Locate the cell with the specified text and output its [X, Y] center coordinate. 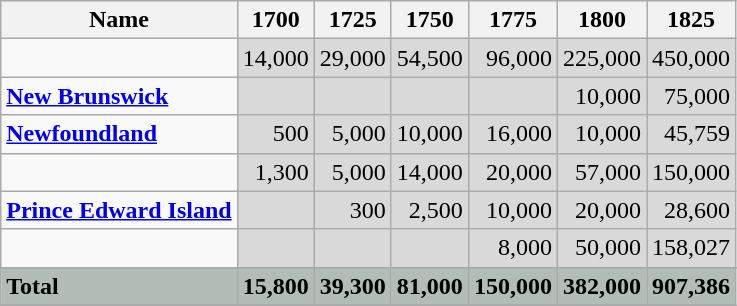
1700 [276, 20]
450,000 [690, 58]
907,386 [690, 286]
54,500 [430, 58]
29,000 [352, 58]
57,000 [602, 172]
2,500 [430, 210]
Newfoundland [119, 134]
75,000 [690, 96]
225,000 [602, 58]
Prince Edward Island [119, 210]
158,027 [690, 248]
1725 [352, 20]
300 [352, 210]
16,000 [512, 134]
1800 [602, 20]
382,000 [602, 286]
28,600 [690, 210]
39,300 [352, 286]
1825 [690, 20]
New Brunswick [119, 96]
Total [119, 286]
500 [276, 134]
15,800 [276, 286]
96,000 [512, 58]
8,000 [512, 248]
Name [119, 20]
45,759 [690, 134]
1,300 [276, 172]
1775 [512, 20]
1750 [430, 20]
50,000 [602, 248]
81,000 [430, 286]
